For the text-containing cell, return its midpoint in [x, y] coordinate format. 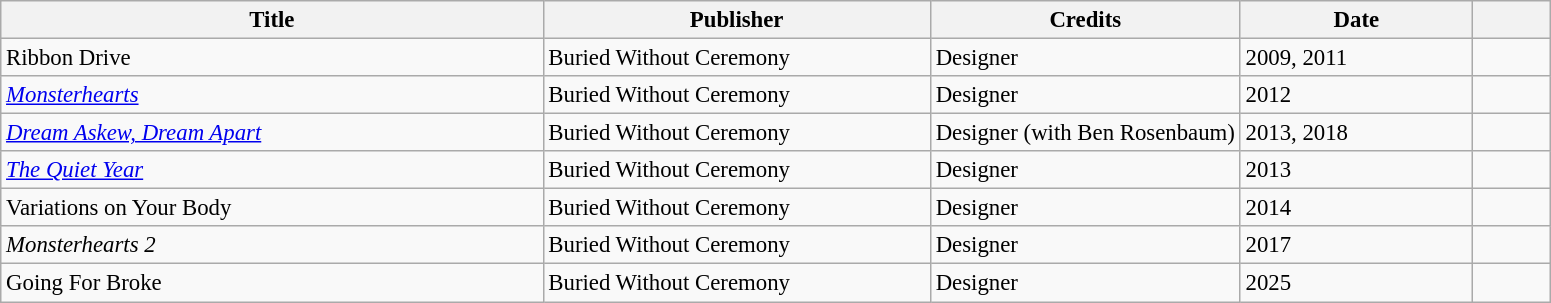
2012 [1356, 95]
Title [272, 20]
Publisher [736, 20]
Dream Askew, Dream Apart [272, 133]
Monsterhearts 2 [272, 245]
2013, 2018 [1356, 133]
Going For Broke [272, 283]
2025 [1356, 283]
2014 [1356, 208]
Designer (with Ben Rosenbaum) [1085, 133]
2017 [1356, 245]
Credits [1085, 20]
Monsterhearts [272, 95]
2009, 2011 [1356, 58]
Date [1356, 20]
The Quiet Year [272, 170]
Ribbon Drive [272, 58]
2013 [1356, 170]
Variations on Your Body [272, 208]
